For the text-containing cell, return its midpoint in [X, Y] coordinate format. 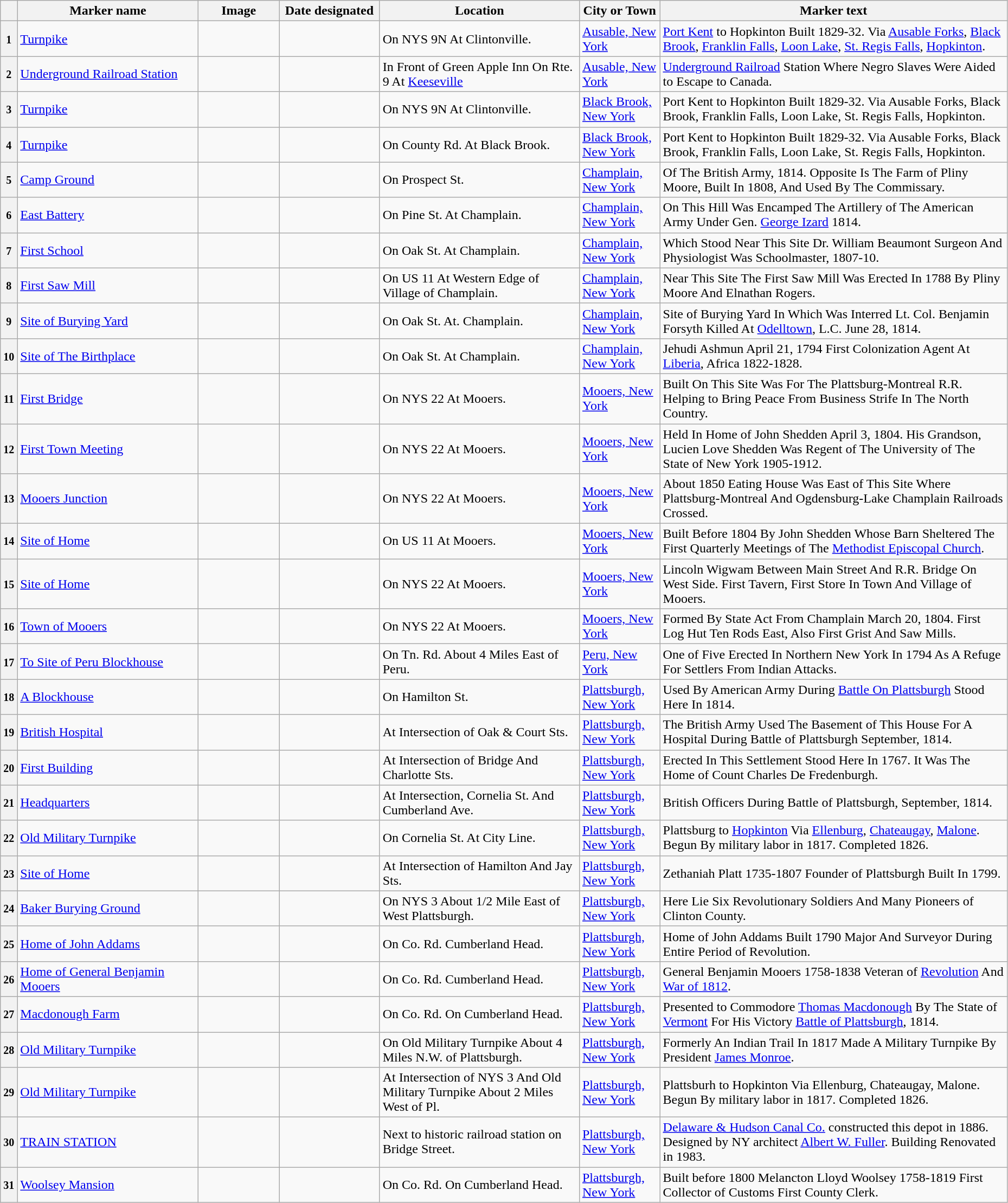
On This Hill Was Encamped The Artillery of The American Army Under Gen. George Izard 1814. [833, 215]
24 [9, 909]
On Hamilton St. [479, 697]
13 [9, 499]
First Saw Mill [108, 285]
10 [9, 356]
Home of John Addams [108, 943]
Near This Site The First Saw Mill Was Erected In 1788 By Pliny Moore And Elnathan Rogers. [833, 285]
The British Army Used The Basement of This House For A Hospital During Battle of Plattsburgh September, 1814. [833, 732]
Formed By State Act From Champlain March 20, 1804. First Log Hut Ten Rods East, Also First Grist And Saw Mills. [833, 627]
Site of Burying Yard [108, 321]
Underground Railroad Station Where Negro Slaves Were Aided to Escape to Canada. [833, 74]
16 [9, 627]
Which Stood Near This Site Dr. William Beaumont Surgeon And Physiologist Was Schoolmaster, 1807-10. [833, 250]
2 [9, 74]
Marker text [833, 11]
Baker Burying Ground [108, 909]
23 [9, 873]
Of The British Army, 1814. Opposite Is The Farm of Pliny Moore, Built In 1808, And Used By The Commissary. [833, 180]
12 [9, 449]
14 [9, 541]
19 [9, 732]
General Benjamin Mooers 1758-1838 Veteran of Revolution And War of 1812. [833, 979]
Delaware & Hudson Canal Co. constructed this depot in 1886. Designed by NY architect Albert W. Fuller. Building Renovated in 1983. [833, 1142]
22 [9, 838]
At Intersection of Oak & Court Sts. [479, 732]
Town of Mooers [108, 627]
Camp Ground [108, 180]
15 [9, 584]
21 [9, 802]
Home of John Addams Built 1790 Major And Surveyor During Entire Period of Revolution. [833, 943]
Home of General Benjamin Mooers [108, 979]
18 [9, 697]
Held In Home of John Shedden April 3, 1804. His Grandson, Lucien Love Shedden Was Regent of The University of The State of New York 1905-1912. [833, 449]
On Cornelia St. At City Line. [479, 838]
Site of The Birthplace [108, 356]
Underground Railroad Station [108, 74]
Location [479, 11]
3 [9, 110]
At Intersection of Bridge And Charlotte Sts. [479, 768]
8 [9, 285]
5 [9, 180]
Lincoln Wigwam Between Main Street And R.R. Bridge On West Side. First Tavern, First Store In Town And Village of Mooers. [833, 584]
On Pine St. At Champlain. [479, 215]
11 [9, 398]
To Site of Peru Blockhouse [108, 661]
28 [9, 1050]
A Blockhouse [108, 697]
On Prospect St. [479, 180]
26 [9, 979]
One of Five Erected In Northern New York In 1794 As A Refuge For Settlers From Indian Attacks. [833, 661]
About 1850 Eating House Was East of This Site Where Plattsburg-Montreal And Ogdensburg-Lake Champlain Railroads Crossed. [833, 499]
1 [9, 39]
Used By American Army During Battle On Plattsburgh Stood Here In 1814. [833, 697]
Jehudi Ashmun April 21, 1794 First Colonization Agent At Liberia, Africa 1822-1828. [833, 356]
31 [9, 1185]
At Intersection of NYS 3 And Old Military Turnpike About 2 Miles West of Pl. [479, 1092]
Site of Burying Yard In Which Was Interred Lt. Col. Benjamin Forsyth Killed At Odelltown, L.C. June 28, 1814. [833, 321]
On Tn. Rd. About 4 Miles East of Peru. [479, 661]
TRAIN STATION [108, 1142]
20 [9, 768]
30 [9, 1142]
On Old Military Turnpike About 4 Miles N.W. of Plattsburgh. [479, 1050]
City or Town [619, 11]
29 [9, 1092]
7 [9, 250]
Woolsey Mansion [108, 1185]
First Bridge [108, 398]
Mooers Junction [108, 499]
Peru, New York [619, 661]
Zethaniah Platt 1735-1807 Founder of Plattsburgh Built In 1799. [833, 873]
First Building [108, 768]
On Oak St. At. Champlain. [479, 321]
Built Before 1804 By John Shedden Whose Barn Sheltered The First Quarterly Meetings of The Methodist Episcopal Church. [833, 541]
British Officers During Battle of Plattsburgh, September, 1814. [833, 802]
Marker name [108, 11]
On US 11 At Western Edge of Village of Champlain. [479, 285]
27 [9, 1014]
Presented to Commodore Thomas Macdonough By The State of Vermont For His Victory Battle of Plattsburgh, 1814. [833, 1014]
At Intersection of Hamilton And Jay Sts. [479, 873]
British Hospital [108, 732]
Built before 1800 Melancton Lloyd Woolsey 1758-1819 First Collector of Customs First County Clerk. [833, 1185]
East Battery [108, 215]
Image [239, 11]
Erected In This Settlement Stood Here In 1767. It Was The Home of Count Charles De Fredenburgh. [833, 768]
Formerly An Indian Trail In 1817 Made A Military Turnpike By President James Monroe. [833, 1050]
On NYS 3 About 1/2 Mile East of West Plattsburgh. [479, 909]
On US 11 At Mooers. [479, 541]
First Town Meeting [108, 449]
At Intersection, Cornelia St. And Cumberland Ave. [479, 802]
Next to historic railroad station on Bridge Street. [479, 1142]
Here Lie Six Revolutionary Soldiers And Many Pioneers of Clinton County. [833, 909]
Macdonough Farm [108, 1014]
First School [108, 250]
On County Rd. At Black Brook. [479, 144]
6 [9, 215]
17 [9, 661]
25 [9, 943]
Plattsburg to Hopkinton Via Ellenburg, Chateaugay, Malone. Begun By military labor in 1817. Completed 1826. [833, 838]
9 [9, 321]
Built On This Site Was For The Plattsburg-Montreal R.R. Helping to Bring Peace From Business Strife In The North Country. [833, 398]
Headquarters [108, 802]
Date designated [329, 11]
In Front of Green Apple Inn On Rte. 9 At Keeseville [479, 74]
Plattsburh to Hopkinton Via Ellenburg, Chateaugay, Malone. Begun By military labor in 1817. Completed 1826. [833, 1092]
4 [9, 144]
